Output the (X, Y) coordinate of the center of the cell containing the given text.  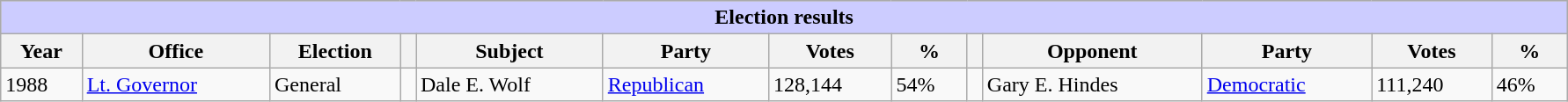
46% (1529, 84)
Opponent (1092, 51)
Gary E. Hindes (1092, 84)
Election (334, 51)
128,144 (831, 84)
Subject (509, 51)
111,240 (1432, 84)
Dale E. Wolf (509, 84)
Democratic (1286, 84)
1988 (41, 84)
54% (929, 84)
General (334, 84)
Year (41, 51)
Republican (685, 84)
Office (176, 51)
Election results (785, 18)
Lt. Governor (176, 84)
